Search for the cell housing the specified text and yield its [x, y] center coordinate. 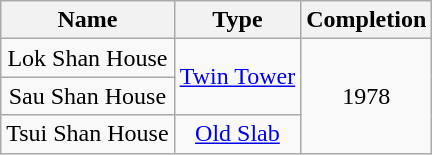
Lok Shan House [88, 58]
Tsui Shan House [88, 134]
Completion [366, 20]
Sau Shan House [88, 96]
Twin Tower [238, 77]
Name [88, 20]
Old Slab [238, 134]
1978 [366, 96]
Type [238, 20]
